Search for the cell housing the specified text and yield its [X, Y] center coordinate. 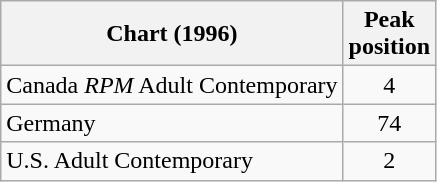
Canada RPM Adult Contemporary [172, 85]
Germany [172, 123]
U.S. Adult Contemporary [172, 161]
Peakposition [389, 34]
2 [389, 161]
4 [389, 85]
74 [389, 123]
Chart (1996) [172, 34]
